Pinpoint the cell where the given text exists, returning its [X, Y] midpoint coordinate. 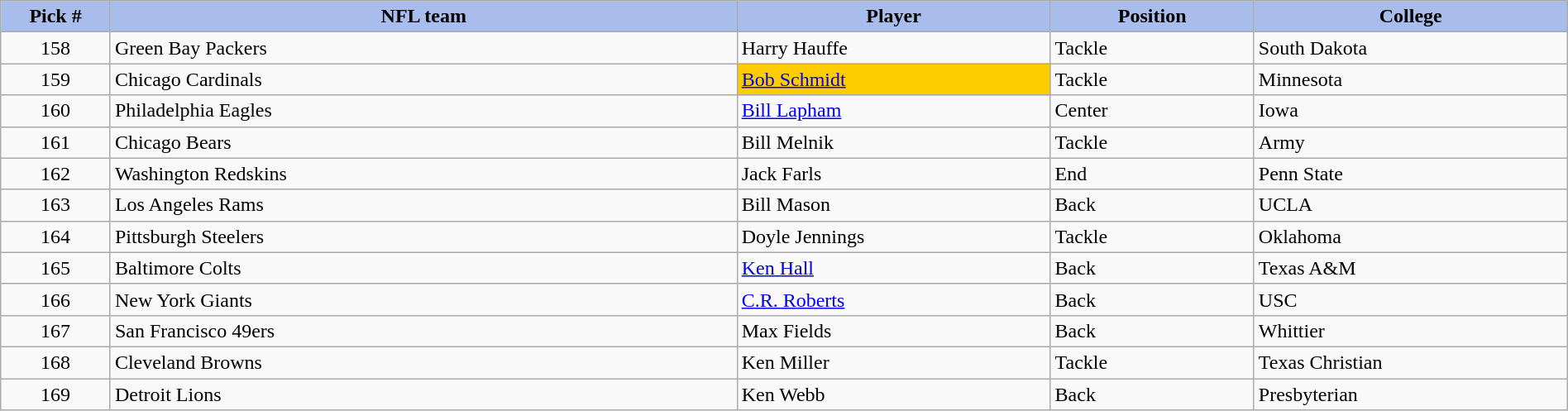
Chicago Bears [423, 142]
159 [56, 79]
Chicago Cardinals [423, 79]
South Dakota [1411, 48]
163 [56, 205]
Detroit Lions [423, 394]
Harry Hauffe [893, 48]
C.R. Roberts [893, 299]
Baltimore Colts [423, 268]
End [1152, 174]
Position [1152, 17]
Jack Farls [893, 174]
167 [56, 331]
Green Bay Packers [423, 48]
San Francisco 49ers [423, 331]
160 [56, 111]
Texas A&M [1411, 268]
Pittsburgh Steelers [423, 237]
Penn State [1411, 174]
Cleveland Browns [423, 362]
Bill Mason [893, 205]
Pick # [56, 17]
Iowa [1411, 111]
158 [56, 48]
Center [1152, 111]
New York Giants [423, 299]
Philadelphia Eagles [423, 111]
169 [56, 394]
College [1411, 17]
Presbyterian [1411, 394]
Ken Webb [893, 394]
164 [56, 237]
Washington Redskins [423, 174]
166 [56, 299]
Bill Melnik [893, 142]
NFL team [423, 17]
Oklahoma [1411, 237]
165 [56, 268]
Player [893, 17]
Ken Miller [893, 362]
Doyle Jennings [893, 237]
Ken Hall [893, 268]
168 [56, 362]
Bill Lapham [893, 111]
162 [56, 174]
Minnesota [1411, 79]
Max Fields [893, 331]
Army [1411, 142]
USC [1411, 299]
UCLA [1411, 205]
161 [56, 142]
Los Angeles Rams [423, 205]
Whittier [1411, 331]
Bob Schmidt [893, 79]
Texas Christian [1411, 362]
